Return [x, y] of the center of cell containing provided text 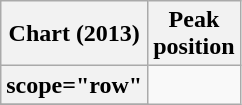
Peakposition [194, 34]
Chart (2013) [74, 34]
scope="row" [74, 85]
